Find where the given text appears and provide that cell's center as (X, Y) coordinate. 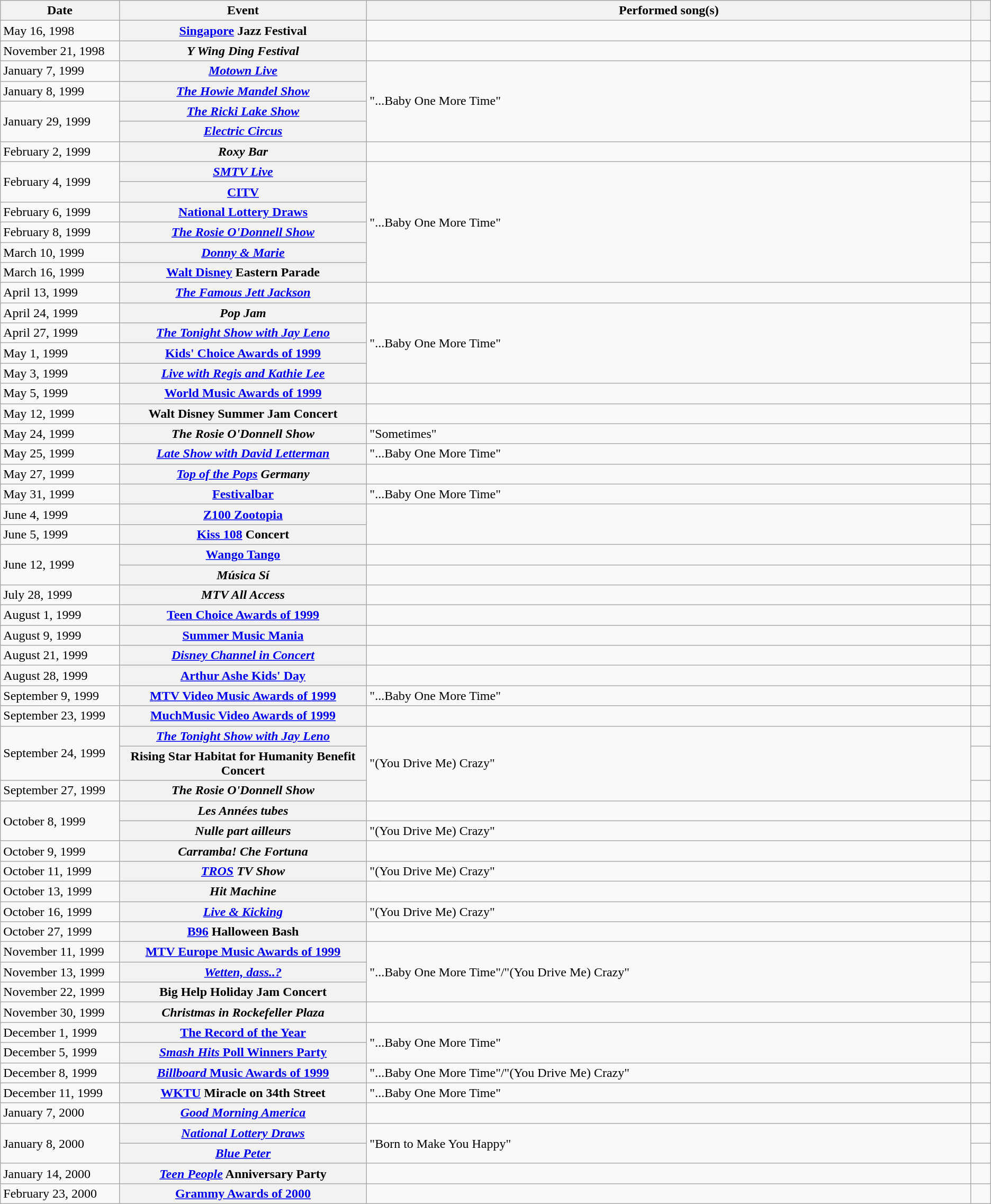
Pop Jam (243, 313)
Nulle part ailleurs (243, 831)
June 5, 1999 (60, 534)
September 27, 1999 (60, 790)
May 5, 1999 (60, 393)
August 28, 1999 (60, 676)
Wango Tango (243, 554)
Disney Channel in Concert (243, 655)
MTV Video Music Awards of 1999 (243, 696)
August 21, 1999 (60, 655)
February 23, 2000 (60, 1193)
Z100 Zootopia (243, 514)
April 27, 1999 (60, 333)
Donny & Marie (243, 253)
Billboard Music Awards of 1999 (243, 1073)
Teen People Anniversary Party (243, 1173)
Date (60, 11)
May 3, 1999 (60, 373)
Walt Disney Summer Jam Concert (243, 414)
May 31, 1999 (60, 494)
November 11, 1999 (60, 952)
Arthur Ashe Kids' Day (243, 676)
May 25, 1999 (60, 454)
December 5, 1999 (60, 1053)
Late Show with David Letterman (243, 454)
Kiss 108 Concert (243, 534)
CITV (243, 192)
March 10, 1999 (60, 253)
November 21, 1998 (60, 51)
October 11, 1999 (60, 871)
Wetten, dass..? (243, 972)
May 12, 1999 (60, 414)
Singapore Jazz Festival (243, 31)
"Sometimes" (669, 434)
November 22, 1999 (60, 992)
SMTV Live (243, 172)
Event (243, 11)
Performed song(s) (669, 11)
November 30, 1999 (60, 1012)
August 1, 1999 (60, 615)
World Music Awards of 1999 (243, 393)
Christmas in Rockefeller Plaza (243, 1012)
October 8, 1999 (60, 821)
March 16, 1999 (60, 273)
Grammy Awards of 2000 (243, 1193)
October 27, 1999 (60, 932)
Live with Regis and Kathie Lee (243, 373)
Top of the Pops Germany (243, 474)
June 12, 1999 (60, 564)
Roxy Bar (243, 151)
TROS TV Show (243, 871)
Smash Hits Poll Winners Party (243, 1053)
May 1, 1999 (60, 353)
May 27, 1999 (60, 474)
January 8, 2000 (60, 1143)
April 24, 1999 (60, 313)
August 9, 1999 (60, 635)
October 9, 1999 (60, 851)
Walt Disney Eastern Parade (243, 273)
December 1, 1999 (60, 1032)
January 8, 1999 (60, 91)
Big Help Holiday Jam Concert (243, 992)
July 28, 1999 (60, 595)
Electric Circus (243, 131)
October 16, 1999 (60, 911)
January 29, 1999 (60, 121)
The Ricki Lake Show (243, 111)
MuchMusic Video Awards of 1999 (243, 716)
September 24, 1999 (60, 753)
Kids' Choice Awards of 1999 (243, 353)
Carramba! Che Fortuna (243, 851)
Live & Kicking (243, 911)
B96 Halloween Bash (243, 932)
"Born to Make You Happy" (669, 1143)
The Howie Mandel Show (243, 91)
MTV Europe Music Awards of 1999 (243, 952)
February 8, 1999 (60, 232)
Teen Choice Awards of 1999 (243, 615)
May 16, 1998 (60, 31)
September 9, 1999 (60, 696)
February 4, 1999 (60, 182)
May 24, 1999 (60, 434)
Música Sí (243, 574)
WKTU Miracle on 34th Street (243, 1093)
November 13, 1999 (60, 972)
September 23, 1999 (60, 716)
December 11, 1999 (60, 1093)
February 6, 1999 (60, 212)
December 8, 1999 (60, 1073)
Good Morning America (243, 1113)
Summer Music Mania (243, 635)
April 13, 1999 (60, 293)
January 14, 2000 (60, 1173)
Motown Live (243, 71)
February 2, 1999 (60, 151)
Blue Peter (243, 1153)
The Record of the Year (243, 1032)
Hit Machine (243, 891)
Rising Star Habitat for Humanity Benefit Concert (243, 763)
June 4, 1999 (60, 514)
January 7, 2000 (60, 1113)
October 13, 1999 (60, 891)
Les Années tubes (243, 811)
MTV All Access (243, 595)
The Famous Jett Jackson (243, 293)
January 7, 1999 (60, 71)
Y Wing Ding Festival (243, 51)
Festivalbar (243, 494)
